Scan for the cell matching the given text and deliver its (X, Y) coordinate at center. 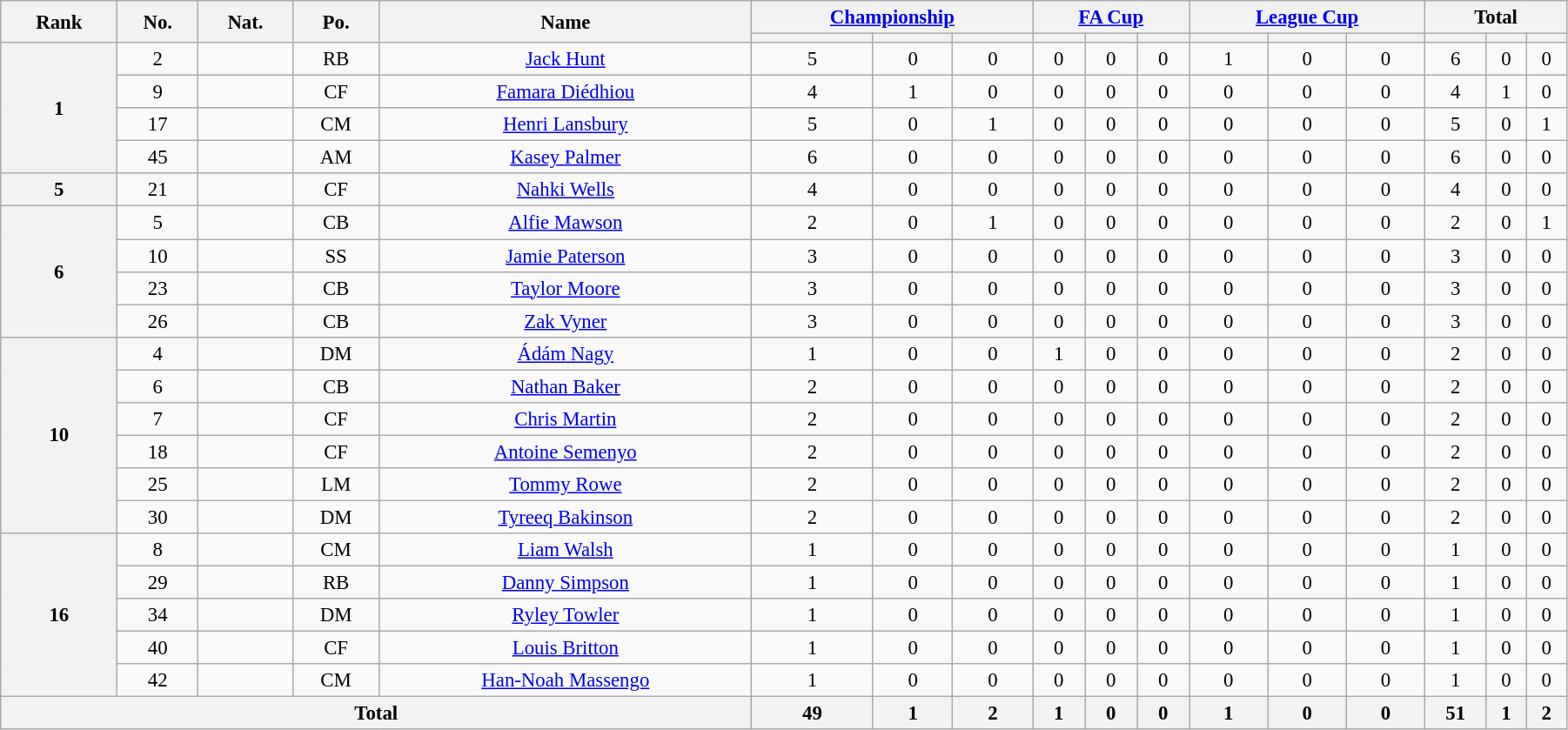
No. (158, 22)
29 (158, 583)
18 (158, 452)
49 (813, 713)
FA Cup (1111, 17)
30 (158, 517)
45 (158, 157)
Chris Martin (566, 419)
Nat. (245, 22)
42 (158, 680)
Kasey Palmer (566, 157)
Nathan Baker (566, 386)
51 (1456, 713)
Name (566, 22)
League Cup (1307, 17)
Danny Simpson (566, 583)
Jack Hunt (566, 59)
9 (158, 92)
Louis Britton (566, 648)
21 (158, 191)
Po. (336, 22)
Alfie Mawson (566, 223)
25 (158, 485)
8 (158, 550)
Taylor Moore (566, 288)
7 (158, 419)
Liam Walsh (566, 550)
Ádám Nagy (566, 353)
Nahki Wells (566, 191)
40 (158, 648)
AM (336, 157)
Rank (59, 22)
Jamie Paterson (566, 256)
Tommy Rowe (566, 485)
17 (158, 124)
Championship (893, 17)
23 (158, 288)
34 (158, 615)
Zak Vyner (566, 321)
Ryley Towler (566, 615)
Antoine Semenyo (566, 452)
Famara Diédhiou (566, 92)
Han-Noah Massengo (566, 680)
16 (59, 615)
Tyreeq Bakinson (566, 517)
SS (336, 256)
Henri Lansbury (566, 124)
LM (336, 485)
26 (158, 321)
